Determine the (X, Y) coordinate at the center of the cell enclosing the given text.  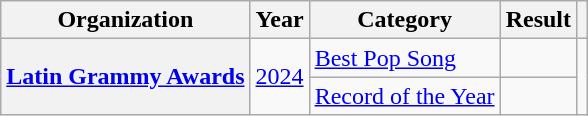
Latin Grammy Awards (126, 77)
Record of the Year (404, 96)
Organization (126, 20)
Category (404, 20)
2024 (280, 77)
Result (538, 20)
Year (280, 20)
Best Pop Song (404, 58)
